For the text-containing cell, return its midpoint in (x, y) coordinate format. 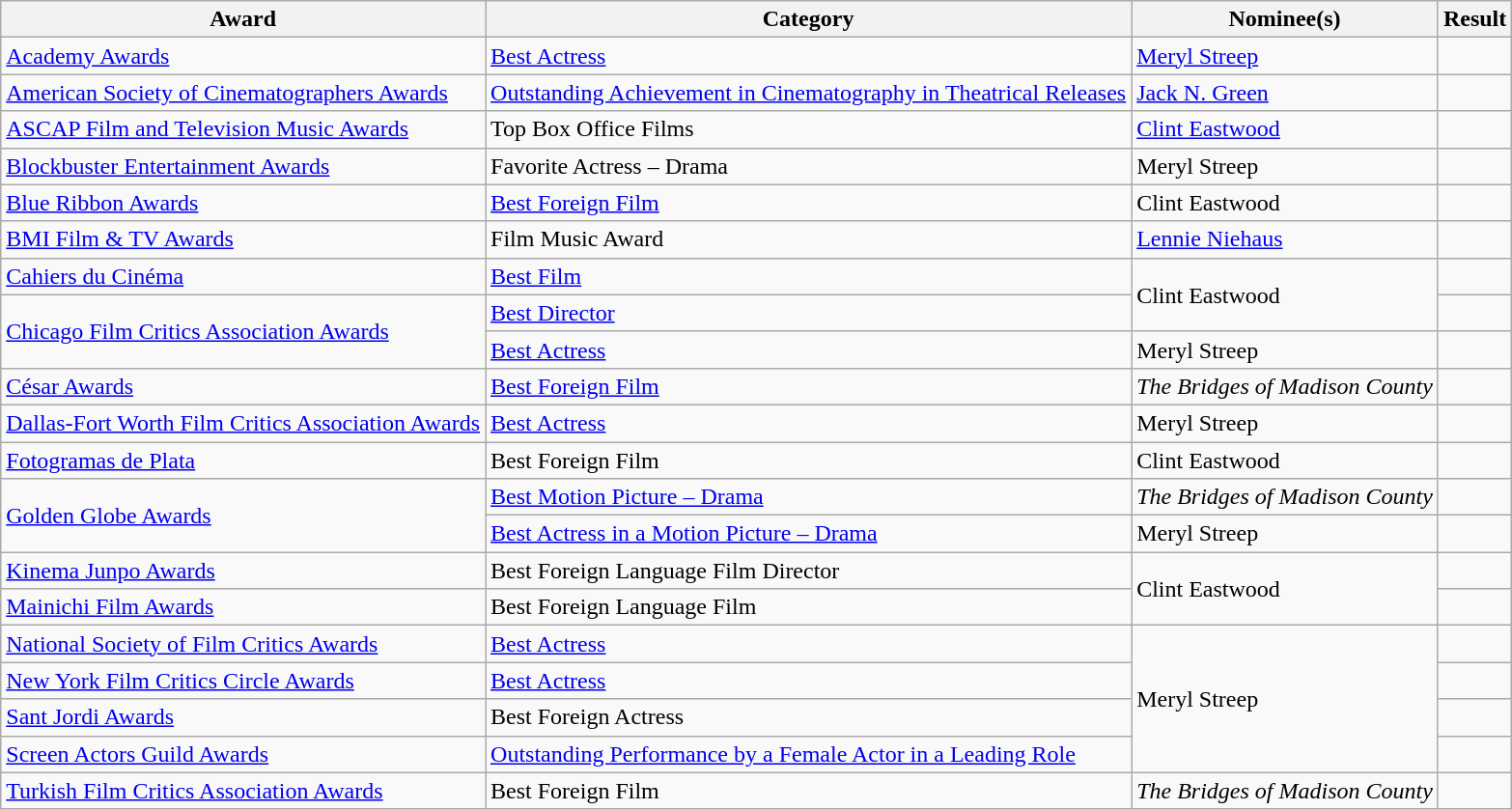
Screen Actors Guild Awards (243, 754)
Golden Globe Awards (243, 516)
Best Foreign Actress (809, 717)
Academy Awards (243, 56)
BMI Film & TV Awards (243, 239)
Turkish Film Critics Association Awards (243, 791)
César Awards (243, 386)
Dallas-Fort Worth Film Critics Association Awards (243, 423)
New York Film Critics Circle Awards (243, 681)
Film Music Award (809, 239)
American Society of Cinematographers Awards (243, 93)
National Society of Film Critics Awards (243, 644)
Nominee(s) (1285, 19)
Sant Jordi Awards (243, 717)
Jack N. Green (1285, 93)
Blue Ribbon Awards (243, 203)
Chicago Film Critics Association Awards (243, 331)
Lennie Niehaus (1285, 239)
Outstanding Achievement in Cinematography in Theatrical Releases (809, 93)
Best Foreign Language Film Director (809, 571)
Best Foreign Language Film (809, 607)
Outstanding Performance by a Female Actor in a Leading Role (809, 754)
Award (243, 19)
Category (809, 19)
ASCAP Film and Television Music Awards (243, 129)
Best Actress in a Motion Picture – Drama (809, 534)
Favorite Actress – Drama (809, 166)
Mainichi Film Awards (243, 607)
Fotogramas de Plata (243, 461)
Best Director (809, 313)
Result (1474, 19)
Best Motion Picture – Drama (809, 497)
Kinema Junpo Awards (243, 571)
Top Box Office Films (809, 129)
Cahiers du Cinéma (243, 276)
Blockbuster Entertainment Awards (243, 166)
Best Film (809, 276)
